Search for the cell housing the specified text and yield its (X, Y) center coordinate. 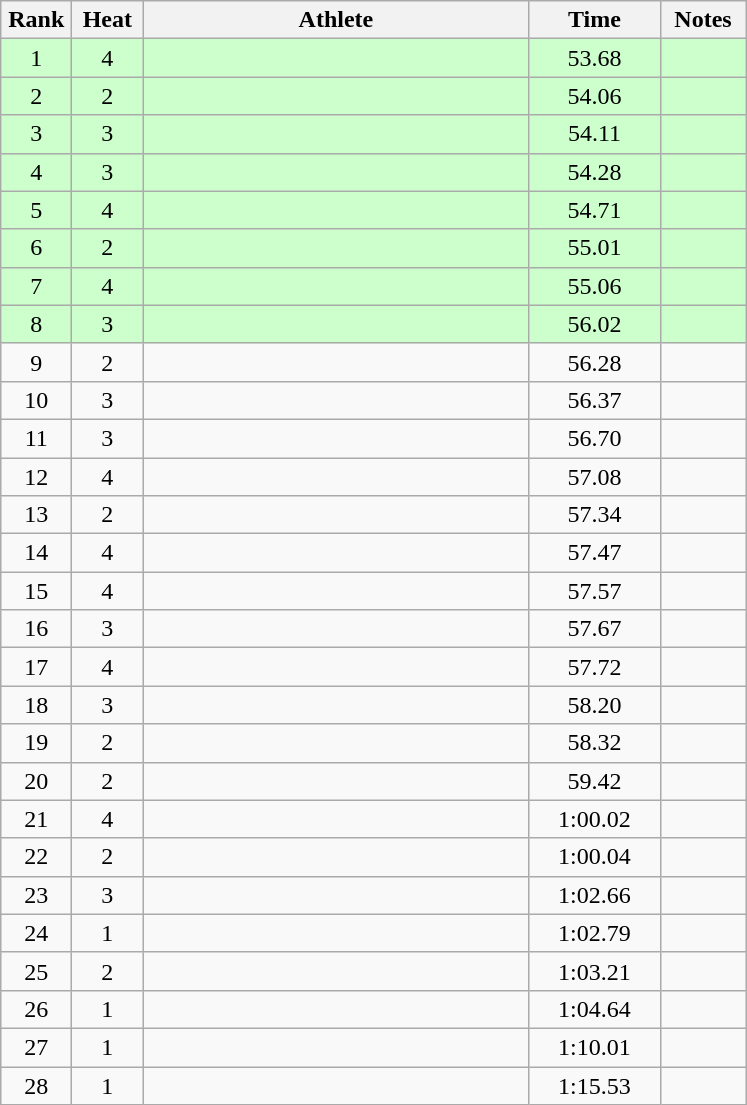
12 (36, 477)
57.57 (594, 591)
6 (36, 248)
25 (36, 971)
57.47 (594, 553)
54.28 (594, 172)
13 (36, 515)
58.32 (594, 743)
21 (36, 819)
10 (36, 400)
Rank (36, 20)
Notes (703, 20)
55.06 (594, 286)
1:04.64 (594, 1009)
57.34 (594, 515)
59.42 (594, 781)
16 (36, 629)
18 (36, 705)
54.11 (594, 134)
56.37 (594, 400)
53.68 (594, 58)
Time (594, 20)
28 (36, 1085)
1:02.66 (594, 895)
23 (36, 895)
11 (36, 438)
Athlete (336, 20)
14 (36, 553)
9 (36, 362)
1:10.01 (594, 1047)
54.06 (594, 96)
27 (36, 1047)
57.08 (594, 477)
22 (36, 857)
1:02.79 (594, 933)
56.28 (594, 362)
1:00.02 (594, 819)
19 (36, 743)
7 (36, 286)
1:15.53 (594, 1085)
1:03.21 (594, 971)
15 (36, 591)
17 (36, 667)
57.72 (594, 667)
26 (36, 1009)
58.20 (594, 705)
56.02 (594, 324)
20 (36, 781)
Heat (108, 20)
55.01 (594, 248)
57.67 (594, 629)
24 (36, 933)
54.71 (594, 210)
5 (36, 210)
8 (36, 324)
1:00.04 (594, 857)
56.70 (594, 438)
